Return the [x, y] coordinate for the center point of the cell that contains the specified text.  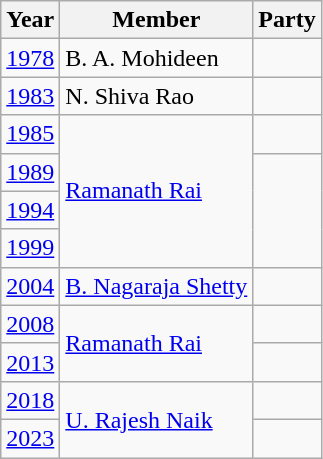
2018 [30, 400]
2004 [30, 286]
1999 [30, 248]
1989 [30, 172]
1983 [30, 96]
N. Shiva Rao [156, 96]
Party [287, 20]
B. A. Mohideen [156, 58]
1994 [30, 210]
2013 [30, 362]
1978 [30, 58]
2008 [30, 324]
2023 [30, 438]
1985 [30, 134]
Member [156, 20]
B. Nagaraja Shetty [156, 286]
Year [30, 20]
U. Rajesh Naik [156, 419]
